Scan for the cell matching the given text and deliver its (X, Y) coordinate at center. 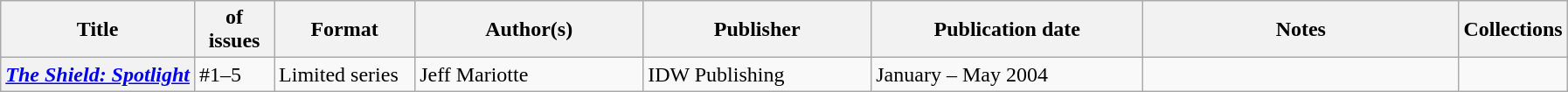
Collections (1513, 30)
#1–5 (234, 74)
Author(s) (530, 30)
Jeff Mariotte (530, 74)
Notes (1301, 30)
Format (344, 30)
Title (98, 30)
IDW Publishing (757, 74)
The Shield: Spotlight (98, 74)
January – May 2004 (1007, 74)
Limited series (344, 74)
Publisher (757, 30)
Publication date (1007, 30)
of issues (234, 30)
